Return the [X, Y] coordinate for the center point of the cell that contains the specified text.  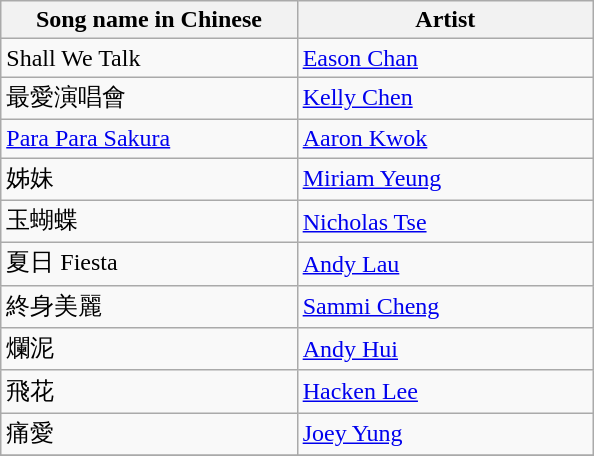
飛花 [149, 392]
Eason Chan [445, 58]
姊妹 [149, 180]
Aaron Kwok [445, 138]
Shall We Talk [149, 58]
Song name in Chinese [149, 20]
Andy Hui [445, 350]
玉蝴蝶 [149, 222]
Joey Yung [445, 434]
痛愛 [149, 434]
終身美麗 [149, 306]
爛泥 [149, 350]
Para Para Sakura [149, 138]
Sammi Cheng [445, 306]
Andy Lau [445, 264]
Nicholas Tse [445, 222]
Miriam Yeung [445, 180]
Hacken Lee [445, 392]
最愛演唱會 [149, 98]
Artist [445, 20]
夏日 Fiesta [149, 264]
Kelly Chen [445, 98]
